Detect which cell encompasses the target text, then output its [X, Y] center coordinate. 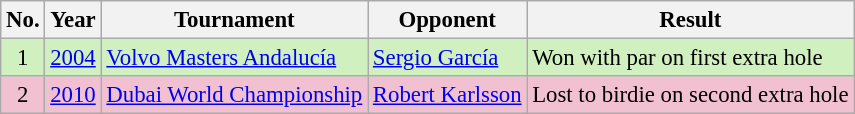
Opponent [448, 20]
2004 [73, 58]
Year [73, 20]
No. [23, 20]
Result [690, 20]
Volvo Masters Andalucía [234, 58]
Robert Karlsson [448, 95]
Won with par on first extra hole [690, 58]
Dubai World Championship [234, 95]
Lost to birdie on second extra hole [690, 95]
2 [23, 95]
2010 [73, 95]
Tournament [234, 20]
1 [23, 58]
Sergio García [448, 58]
